Detect which cell encompasses the target text, then output its [X, Y] center coordinate. 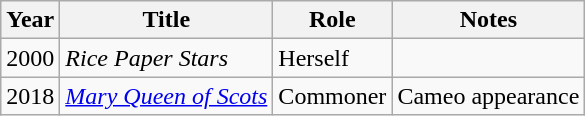
Notes [488, 20]
Mary Queen of Scots [166, 96]
Year [30, 20]
Cameo appearance [488, 96]
Rice Paper Stars [166, 58]
Title [166, 20]
2000 [30, 58]
Commoner [332, 96]
Role [332, 20]
Herself [332, 58]
2018 [30, 96]
